Capture the cell that displays the provided text and extract its [X, Y] central coordinate. 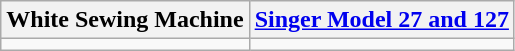
White Sewing Machine [125, 20]
Singer Model 27 and 127 [382, 20]
